Pinpoint the cell where the given text exists, returning its (x, y) midpoint coordinate. 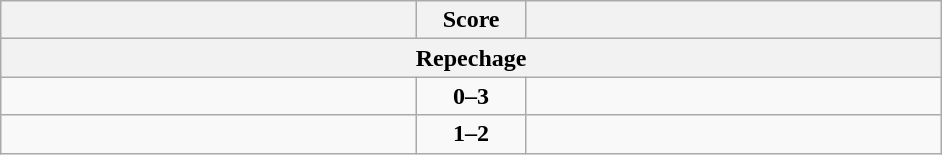
Repechage (472, 58)
0–3 (472, 96)
1–2 (472, 134)
Score (472, 20)
